For the text-containing cell, return its midpoint in [X, Y] coordinate format. 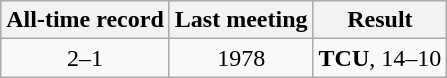
2–1 [86, 58]
1978 [241, 58]
TCU, 14–10 [380, 58]
All-time record [86, 20]
Result [380, 20]
Last meeting [241, 20]
